Provide the [x, y] coordinate of the cell's center where the given text is located.  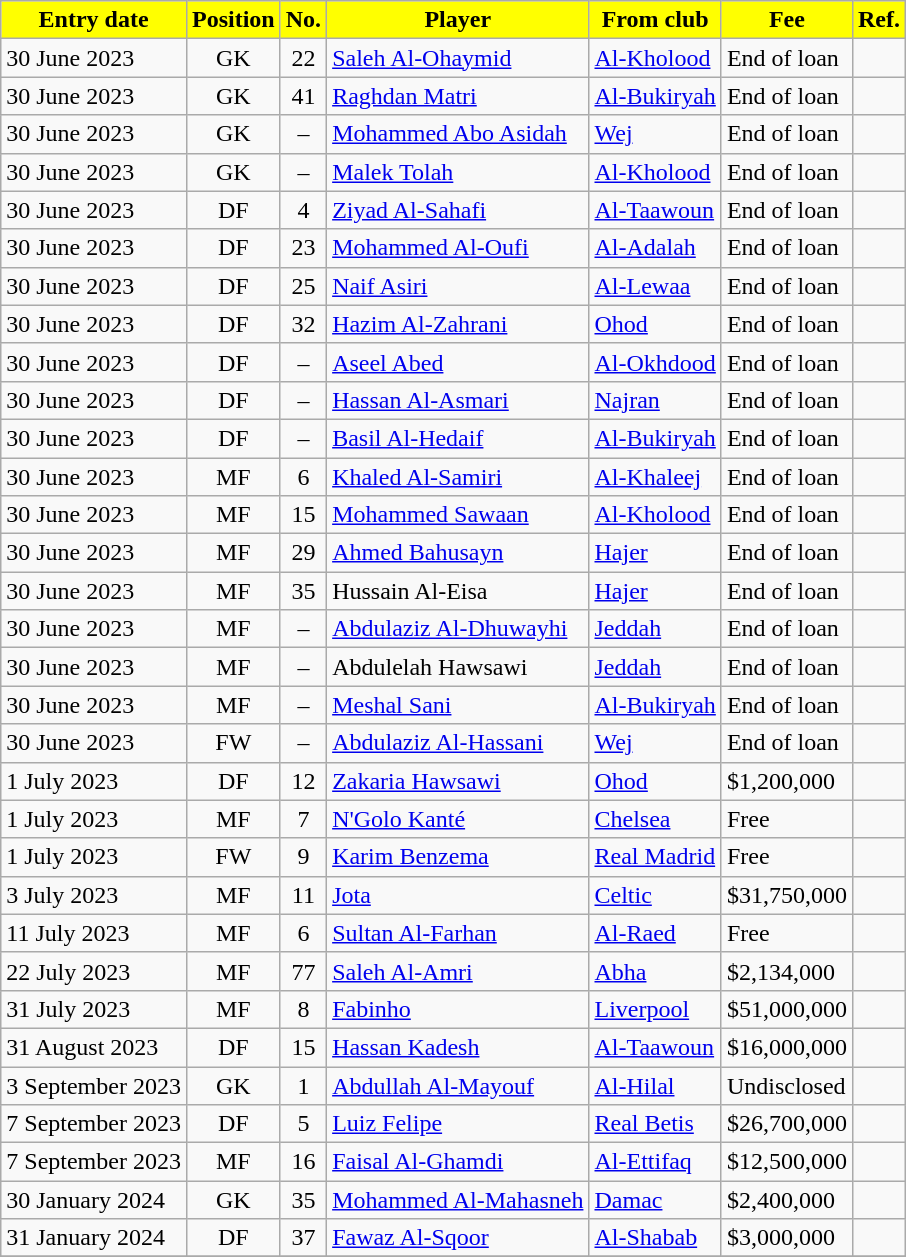
$31,750,000 [786, 895]
31 August 2023 [94, 1047]
Saleh Al-Amri [458, 971]
41 [303, 96]
5 [303, 1124]
$51,000,000 [786, 1009]
Al-Khaleej [655, 477]
No. [303, 20]
Real Betis [655, 1124]
31 January 2024 [94, 1238]
Mohammed Al-Mahasneh [458, 1200]
Meshal Sani [458, 705]
Damac [655, 1200]
37 [303, 1238]
Najran [655, 400]
9 [303, 857]
Player [458, 20]
Abdullah Al-Mayouf [458, 1085]
Ziyad Al-Sahafi [458, 210]
16 [303, 1162]
11 July 2023 [94, 933]
Al-Ettifaq [655, 1162]
Abdulelah Hawsawi [458, 667]
$12,500,000 [786, 1162]
Faisal Al-Ghamdi [458, 1162]
$1,200,000 [786, 781]
1 [303, 1085]
$2,400,000 [786, 1200]
Al-Shabab [655, 1238]
Abha [655, 971]
Liverpool [655, 1009]
Entry date [94, 20]
Fee [786, 20]
N'Golo Kanté [458, 819]
Al-Raed [655, 933]
Mohammed Sawaan [458, 515]
$16,000,000 [786, 1047]
Naif Asiri [458, 286]
Malek Tolah [458, 172]
Khaled Al-Samiri [458, 477]
3 July 2023 [94, 895]
Abdulaziz Al-Dhuwayhi [458, 629]
Abdulaziz Al-Hassani [458, 743]
29 [303, 553]
From club [655, 20]
Al-Hilal [655, 1085]
25 [303, 286]
22 July 2023 [94, 971]
30 January 2024 [94, 1200]
Mohammed Al-Oufi [458, 248]
4 [303, 210]
Undisclosed [786, 1085]
12 [303, 781]
Position [233, 20]
8 [303, 1009]
Saleh Al-Ohaymid [458, 58]
Ahmed Bahusayn [458, 553]
Aseel Abed [458, 362]
Hussain Al-Eisa [458, 591]
$2,134,000 [786, 971]
Al-Okhdood [655, 362]
23 [303, 248]
$3,000,000 [786, 1238]
Zakaria Hawsawi [458, 781]
Luiz Felipe [458, 1124]
Raghdan Matri [458, 96]
Hassan Al-Asmari [458, 400]
$26,700,000 [786, 1124]
22 [303, 58]
Jota [458, 895]
31 July 2023 [94, 1009]
32 [303, 324]
Ref. [878, 20]
Chelsea [655, 819]
Karim Benzema [458, 857]
Hassan Kadesh [458, 1047]
77 [303, 971]
Basil Al-Hedaif [458, 438]
Fabinho [458, 1009]
7 [303, 819]
Mohammed Abo Asidah [458, 134]
3 September 2023 [94, 1085]
Al-Adalah [655, 248]
Al-Lewaa [655, 286]
Sultan Al-Farhan [458, 933]
Celtic [655, 895]
11 [303, 895]
Fawaz Al-Sqoor [458, 1238]
Real Madrid [655, 857]
Hazim Al-Zahrani [458, 324]
